From the cell containing the given text, extract its center point as (x, y) coordinate. 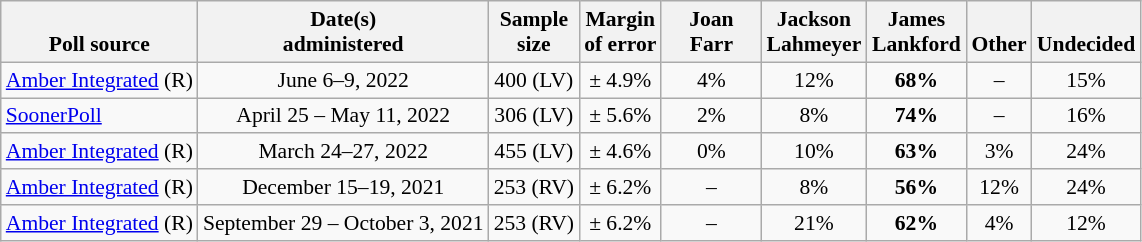
JoanFarr (711, 32)
21% (814, 223)
JacksonLahmeyer (814, 32)
± 5.6% (620, 116)
± 4.9% (620, 80)
63% (916, 152)
0% (711, 152)
56% (916, 187)
JamesLankford (916, 32)
Date(s)administered (344, 32)
September 29 – October 3, 2021 (344, 223)
62% (916, 223)
December 15–19, 2021 (344, 187)
2% (711, 116)
400 (LV) (534, 80)
455 (LV) (534, 152)
74% (916, 116)
Poll source (100, 32)
± 4.6% (620, 152)
Undecided (1086, 32)
Samplesize (534, 32)
March 24–27, 2022 (344, 152)
15% (1086, 80)
April 25 – May 11, 2022 (344, 116)
68% (916, 80)
16% (1086, 116)
10% (814, 152)
June 6–9, 2022 (344, 80)
SoonerPoll (100, 116)
Marginof error (620, 32)
Other (998, 32)
306 (LV) (534, 116)
3% (998, 152)
